Pinpoint the cell where the given text exists, returning its [X, Y] midpoint coordinate. 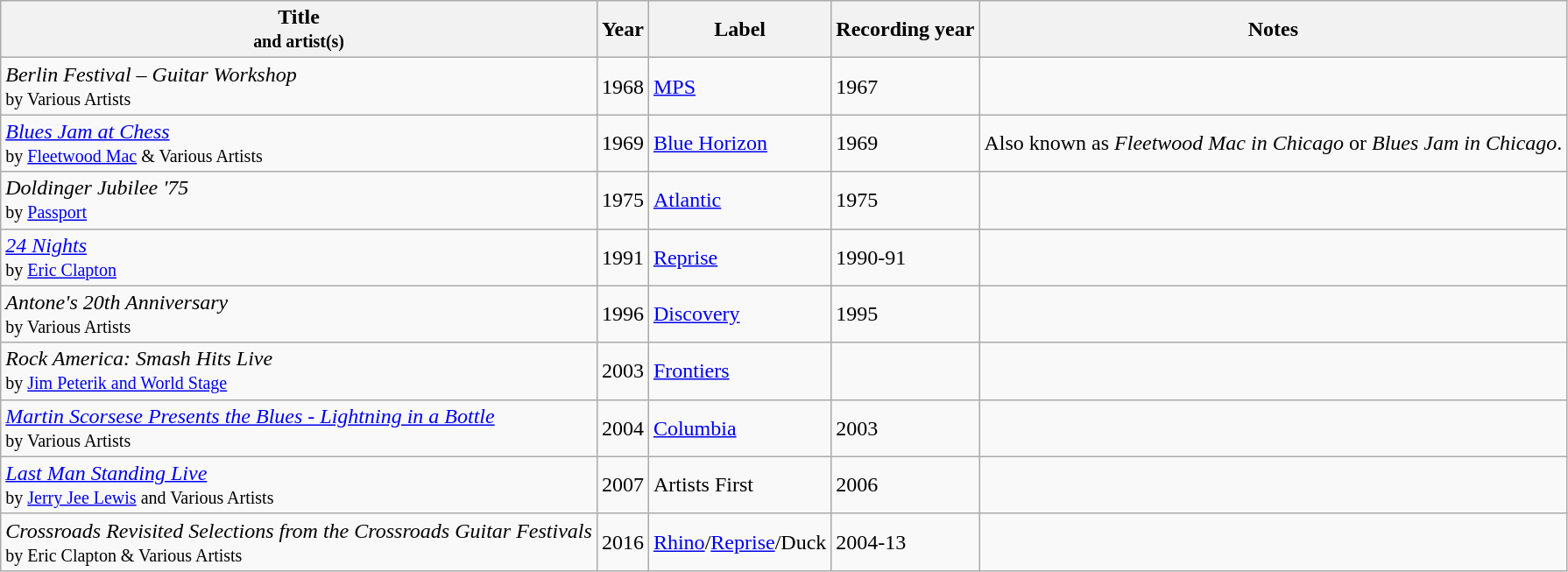
Discovery [739, 314]
Blues Jam at Chessby Fleetwood Mac & Various Artists [300, 144]
Artists First [739, 485]
Atlantic [739, 200]
Also known as Fleetwood Mac in Chicago or Blues Jam in Chicago. [1274, 144]
Year [622, 30]
Frontiers [739, 371]
Last Man Standing Liveby Jerry Jee Lewis and Various Artists [300, 485]
2007 [622, 485]
1995 [906, 314]
Titleand artist(s) [300, 30]
Columbia [739, 427]
2004 [622, 427]
Blue Horizon [739, 144]
1990-91 [906, 258]
1996 [622, 314]
Berlin Festival – Guitar Workshopby Various Artists [300, 86]
Label [739, 30]
Antone's 20th Anniversaryby Various Artists [300, 314]
2016 [622, 541]
MPS [739, 86]
Doldinger Jubilee '75by Passport [300, 200]
Rock America: Smash Hits Liveby Jim Peterik and World Stage [300, 371]
Recording year [906, 30]
2006 [906, 485]
Rhino/Reprise/Duck [739, 541]
1991 [622, 258]
1967 [906, 86]
Reprise [739, 258]
Notes [1274, 30]
2004-13 [906, 541]
Martin Scorsese Presents the Blues - Lightning in a Bottleby Various Artists [300, 427]
24 Nightsby Eric Clapton [300, 258]
1968 [622, 86]
Crossroads Revisited Selections from the Crossroads Guitar Festivalsby Eric Clapton & Various Artists [300, 541]
